Find where the given text appears and provide that cell's center as [x, y] coordinate. 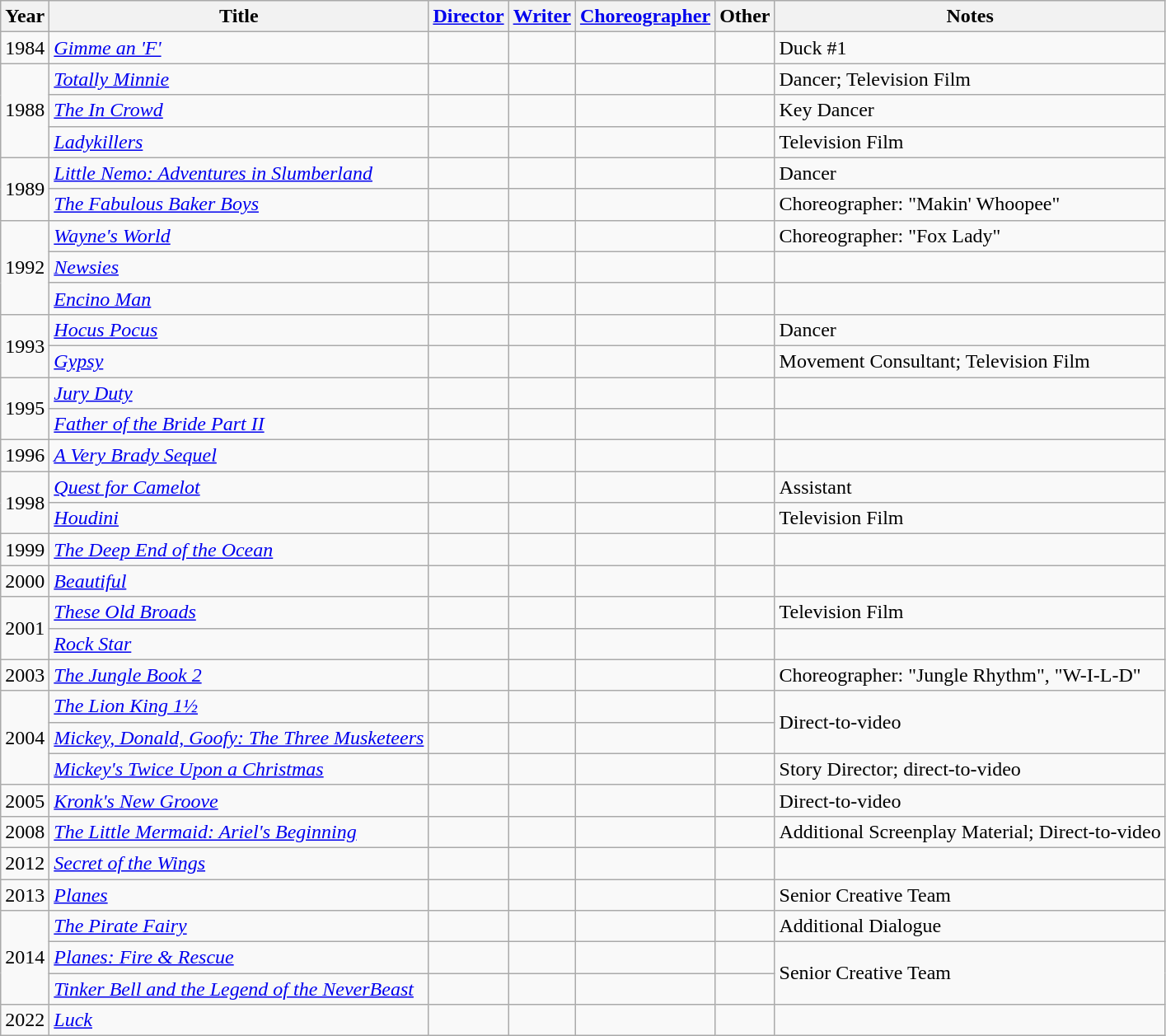
Movement Consultant; Television Film [970, 361]
1995 [25, 409]
Mickey's Twice Upon a Christmas [239, 769]
1992 [25, 267]
2001 [25, 628]
2022 [25, 1020]
Year [25, 16]
2008 [25, 832]
Newsies [239, 267]
Totally Minnie [239, 79]
1984 [25, 48]
Luck [239, 1020]
The Deep End of the Ocean [239, 550]
Rock Star [239, 644]
Planes [239, 894]
The Little Mermaid: Ariel's Beginning [239, 832]
The Pirate Fairy [239, 926]
Mickey, Donald, Goofy: The Three Musketeers [239, 738]
Beautiful [239, 581]
2012 [25, 863]
2014 [25, 958]
Writer [542, 16]
Title [239, 16]
2004 [25, 738]
Secret of the Wings [239, 863]
Planes: Fire & Rescue [239, 958]
Choreographer: "Fox Lady" [970, 236]
2005 [25, 800]
Key Dancer [970, 110]
The Lion King 1½ [239, 706]
2000 [25, 581]
Choreographer: "Jungle Rhythm", "W-I-L-D" [970, 675]
Quest for Camelot [239, 487]
Duck #1 [970, 48]
Jury Duty [239, 393]
The Jungle Book 2 [239, 675]
Additional Dialogue [970, 926]
2013 [25, 894]
Kronk's New Groove [239, 800]
Choreographer [644, 16]
2003 [25, 675]
The Fabulous Baker Boys [239, 204]
Houdini [239, 518]
Tinker Bell and the Legend of the NeverBeast [239, 989]
Choreographer: "Makin' Whoopee" [970, 204]
1988 [25, 110]
Father of the Bride Part II [239, 424]
Assistant [970, 487]
1989 [25, 189]
Wayne's World [239, 236]
1999 [25, 550]
These Old Broads [239, 612]
The In Crowd [239, 110]
Director [468, 16]
Little Nemo: Adventures in Slumberland [239, 173]
Dancer; Television Film [970, 79]
Gimme an 'F' [239, 48]
1996 [25, 456]
A Very Brady Sequel [239, 456]
Additional Screenplay Material; Direct-to-video [970, 832]
Encino Man [239, 298]
1998 [25, 503]
Gypsy [239, 361]
Story Director; direct-to-video [970, 769]
Hocus Pocus [239, 330]
Ladykillers [239, 142]
Notes [970, 16]
1993 [25, 345]
Other [745, 16]
